Return (x, y) of the center of cell containing provided text 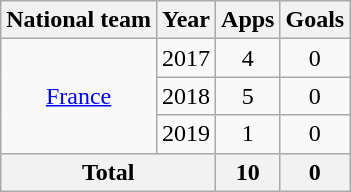
National team (79, 20)
Apps (248, 20)
2018 (186, 96)
Goals (315, 20)
1 (248, 134)
Year (186, 20)
5 (248, 96)
France (79, 96)
10 (248, 172)
4 (248, 58)
Total (108, 172)
2017 (186, 58)
2019 (186, 134)
